Search for the cell housing the specified text and yield its (x, y) center coordinate. 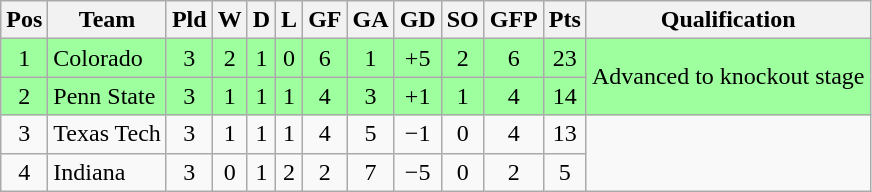
13 (564, 134)
Penn State (108, 96)
Texas Tech (108, 134)
14 (564, 96)
Colorado (108, 58)
Team (108, 20)
−1 (418, 134)
Pos (24, 20)
Qualification (728, 20)
+1 (418, 96)
W (230, 20)
Advanced to knockout stage (728, 77)
GD (418, 20)
Indiana (108, 172)
+5 (418, 58)
GF (325, 20)
Pld (189, 20)
GFP (514, 20)
23 (564, 58)
Pts (564, 20)
7 (370, 172)
GA (370, 20)
−5 (418, 172)
D (261, 20)
SO (462, 20)
L (290, 20)
